Return the [X, Y] coordinate for the center point of the cell that contains the specified text.  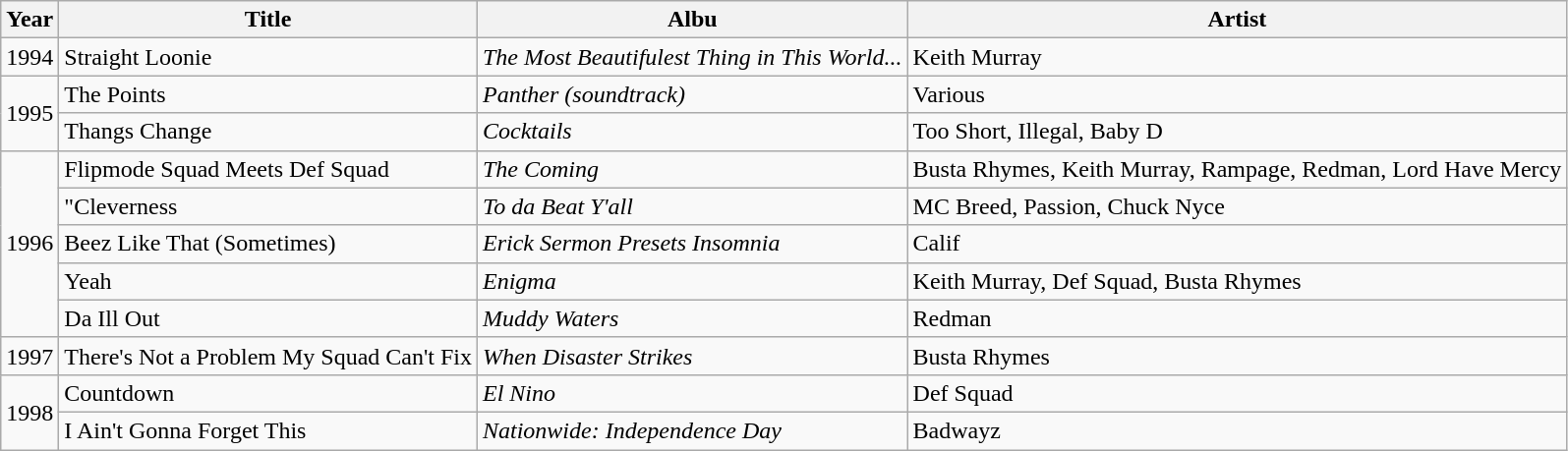
Straight Loonie [268, 57]
Keith Murray, Def Squad, Busta Rhymes [1237, 281]
Nationwide: Independence Day [692, 430]
Too Short, Illegal, Baby D [1237, 132]
1994 [29, 57]
Enigma [692, 281]
The Coming [692, 169]
1997 [29, 356]
When Disaster Strikes [692, 356]
El Nino [692, 393]
Calif [1237, 244]
"Cleverness [268, 206]
Cocktails [692, 132]
Countdown [268, 393]
Busta Rhymes [1237, 356]
Keith Murray [1237, 57]
Busta Rhymes, Keith Murray, Rampage, Redman, Lord Have Mercy [1237, 169]
Artist [1237, 20]
MC Breed, Passion, Chuck Nyce [1237, 206]
Redman [1237, 318]
Def Squad [1237, 393]
The Most Beautifulest Thing in This World... [692, 57]
To da Beat Y'all [692, 206]
Muddy Waters [692, 318]
Da Ill Out [268, 318]
Erick Sermon Presets Insomnia [692, 244]
Year [29, 20]
1995 [29, 113]
Yeah [268, 281]
Thangs Change [268, 132]
I Ain't Gonna Forget This [268, 430]
Title [268, 20]
Beez Like That (Sometimes) [268, 244]
Badwayz [1237, 430]
1996 [29, 244]
Flipmode Squad Meets Def Squad [268, 169]
1998 [29, 412]
The Points [268, 94]
Albu [692, 20]
Panther (soundtrack) [692, 94]
Various [1237, 94]
There's Not a Problem My Squad Can't Fix [268, 356]
